Return [X, Y] of the center of cell containing provided text 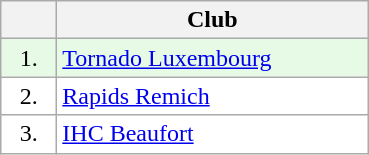
1. [29, 58]
Rapids Remich [212, 96]
Club [212, 20]
3. [29, 134]
Tornado Luxembourg [212, 58]
IHC Beaufort [212, 134]
2. [29, 96]
